Pinpoint the cell where the given text exists, returning its (X, Y) midpoint coordinate. 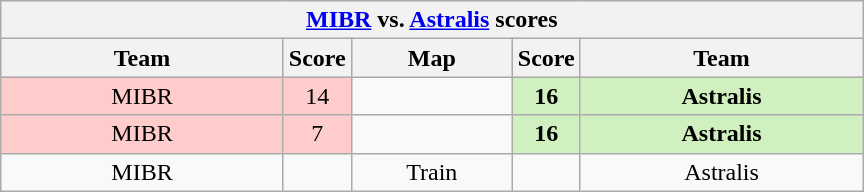
Map (432, 58)
MIBR vs. Astralis scores (432, 20)
7 (317, 134)
Train (432, 172)
14 (317, 96)
